Find where the given text appears and provide that cell's center as (x, y) coordinate. 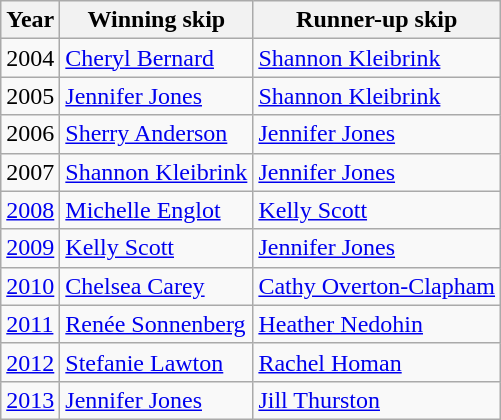
2007 (30, 172)
Runner-up skip (377, 20)
Sherry Anderson (156, 134)
2005 (30, 96)
2012 (30, 362)
Cathy Overton-Clapham (377, 286)
Chelsea Carey (156, 286)
Jill Thurston (377, 400)
2013 (30, 400)
Rachel Homan (377, 362)
Year (30, 20)
2010 (30, 286)
2004 (30, 58)
Heather Nedohin (377, 324)
2009 (30, 248)
Cheryl Bernard (156, 58)
2006 (30, 134)
2008 (30, 210)
Winning skip (156, 20)
Michelle Englot (156, 210)
Stefanie Lawton (156, 362)
2011 (30, 324)
Renée Sonnenberg (156, 324)
